Capture the cell that displays the provided text and extract its [X, Y] central coordinate. 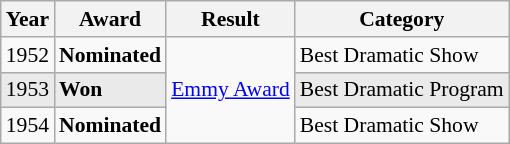
Best Dramatic Program [402, 90]
Category [402, 19]
1953 [28, 90]
Year [28, 19]
1952 [28, 55]
Won [110, 90]
Result [230, 19]
Emmy Award [230, 90]
Award [110, 19]
1954 [28, 126]
